Return (x, y) of the center of cell containing provided text 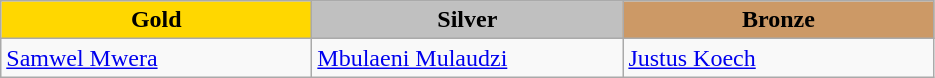
Mbulaeni Mulaudzi (468, 58)
Justus Koech (778, 58)
Bronze (778, 20)
Gold (156, 20)
Samwel Mwera (156, 58)
Silver (468, 20)
